Scan for the cell matching the given text and deliver its (X, Y) coordinate at center. 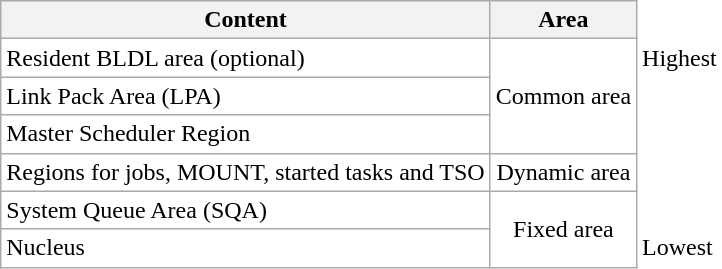
Lowest (680, 248)
Nucleus (246, 248)
System Queue Area (SQA) (246, 210)
Link Pack Area (LPA) (246, 96)
Dynamic area (563, 172)
Common area (563, 96)
Highest (680, 58)
Content (246, 20)
Fixed area (563, 229)
Resident BLDL area (optional) (246, 58)
Area (563, 20)
Master Scheduler Region (246, 134)
Regions for jobs, MOUNT, started tasks and TSO (246, 172)
